Identify which cell holds the provided text, then report its [x, y] central coordinate. 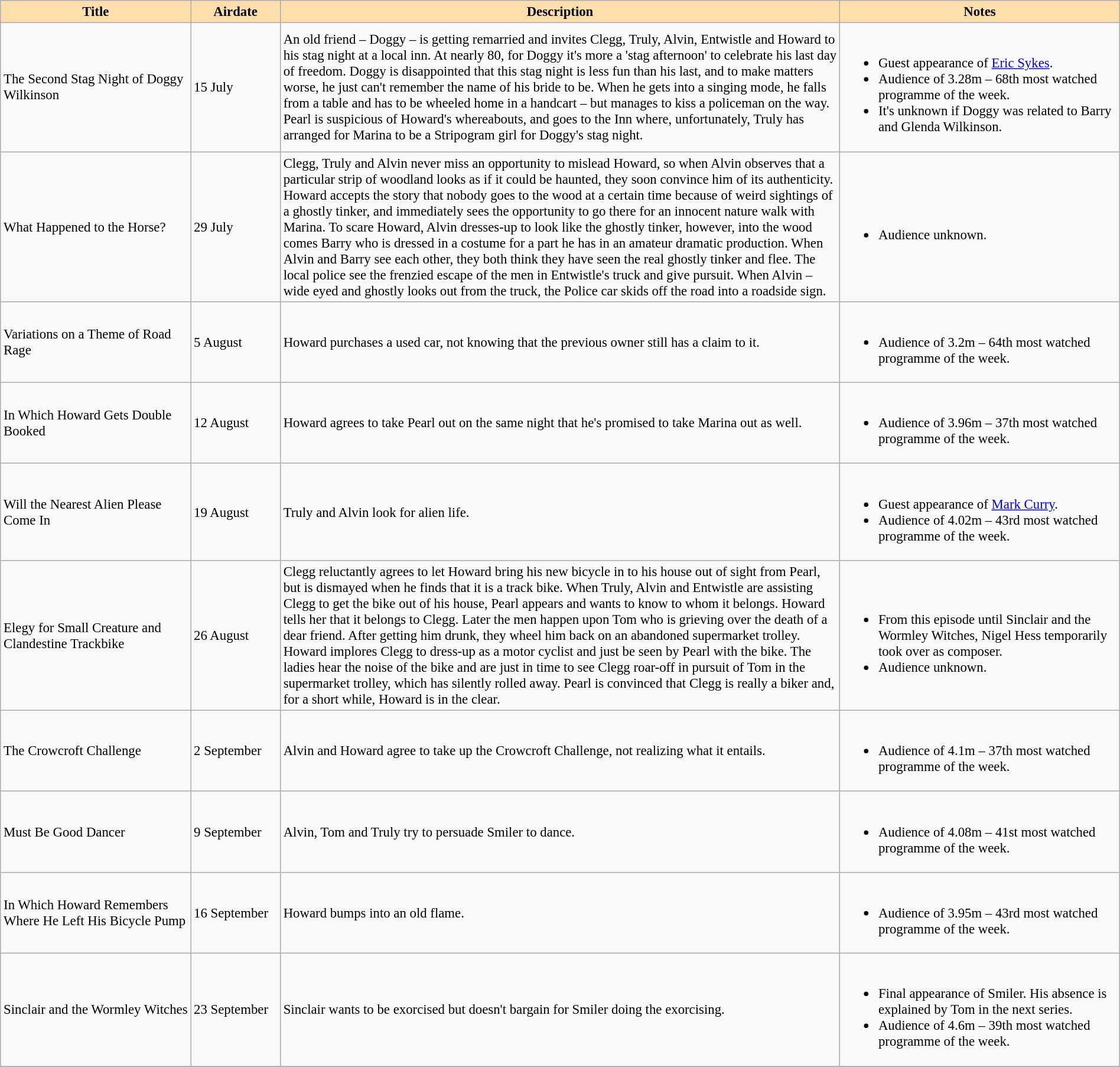
Must Be Good Dancer [96, 832]
Variations on a Theme of Road Rage [96, 341]
Notes [980, 12]
Sinclair wants to be exorcised but doesn't bargain for Smiler doing the exorcising. [560, 1010]
5 August [236, 341]
Audience of 4.1m – 37th most watched programme of the week. [980, 750]
16 September [236, 913]
Audience of 3.2m – 64th most watched programme of the week. [980, 341]
Audience unknown. [980, 227]
From this episode until Sinclair and the Wormley Witches, Nigel Hess temporarily took over as composer.Audience unknown. [980, 636]
Audience of 4.08m – 41st most watched programme of the week. [980, 832]
26 August [236, 636]
Title [96, 12]
Alvin and Howard agree to take up the Crowcroft Challenge, not realizing what it entails. [560, 750]
Howard purchases a used car, not knowing that the previous owner still has a claim to it. [560, 341]
Howard bumps into an old flame. [560, 913]
Description [560, 12]
Airdate [236, 12]
Sinclair and the Wormley Witches [96, 1010]
The Crowcroft Challenge [96, 750]
Alvin, Tom and Truly try to persuade Smiler to dance. [560, 832]
9 September [236, 832]
Guest appearance of Mark Curry.Audience of 4.02m – 43rd most watched programme of the week. [980, 512]
Audience of 3.95m – 43rd most watched programme of the week. [980, 913]
Will the Nearest Alien Please Come In [96, 512]
23 September [236, 1010]
In Which Howard Remembers Where He Left His Bicycle Pump [96, 913]
29 July [236, 227]
15 July [236, 87]
In Which Howard Gets Double Booked [96, 423]
What Happened to the Horse? [96, 227]
2 September [236, 750]
Truly and Alvin look for alien life. [560, 512]
19 August [236, 512]
Final appearance of Smiler. His absence is explained by Tom in the next series.Audience of 4.6m – 39th most watched programme of the week. [980, 1010]
The Second Stag Night of Doggy Wilkinson [96, 87]
Howard agrees to take Pearl out on the same night that he's promised to take Marina out as well. [560, 423]
Audience of 3.96m – 37th most watched programme of the week. [980, 423]
12 August [236, 423]
Elegy for Small Creature and Clandestine Trackbike [96, 636]
